Extract the [x, y] coordinate from the center of the cell holding the provided text.  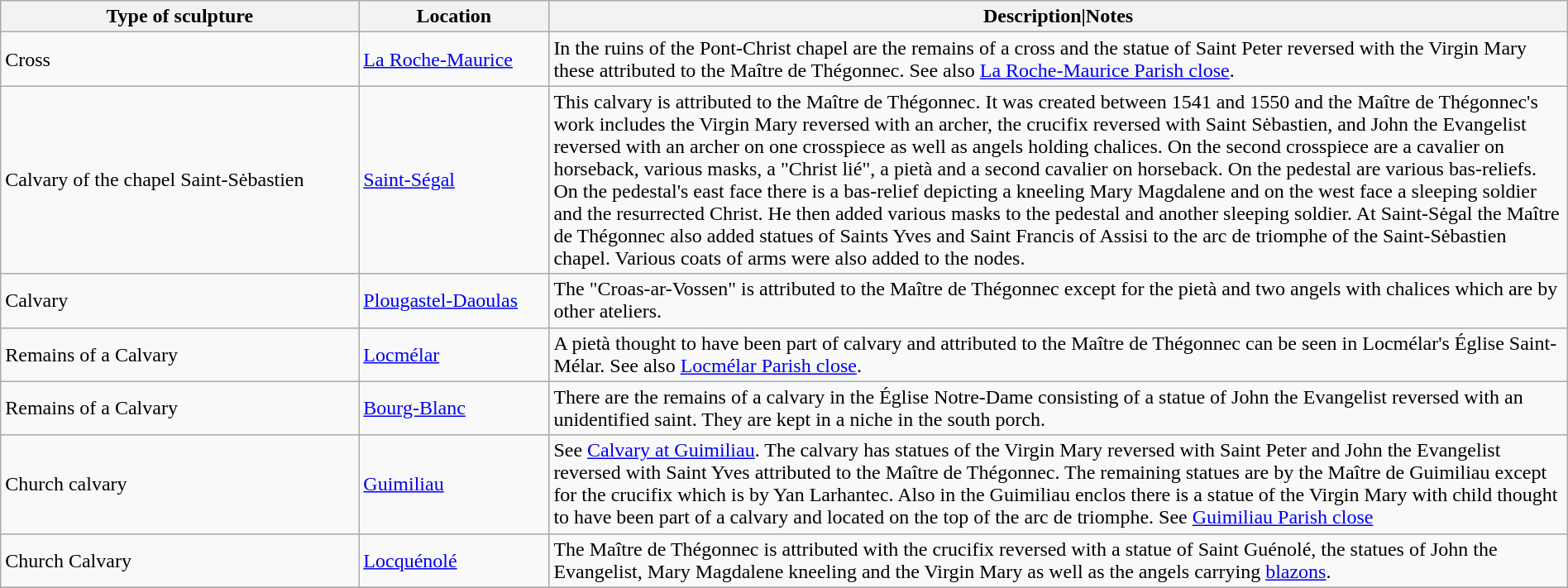
Type of sculpture [180, 17]
Church calvary [180, 485]
Church Calvary [180, 561]
Locmélar [454, 354]
Bourg-Blanc [454, 409]
Guimiliau [454, 485]
Locquénolé [454, 561]
The "Croas-ar-Vossen" is attributed to the Maître de Thégonnec except for the pietà and two angels with chalices which are by other ateliers. [1059, 301]
Calvary [180, 301]
Description|Notes [1059, 17]
La Roche-Maurice [454, 60]
Location [454, 17]
Saint-Ségal [454, 180]
Cross [180, 60]
Plougastel-Daoulas [454, 301]
Calvary of the chapel Saint-Sėbastien [180, 180]
